Output the [x, y] coordinate of the center of the cell containing the given text.  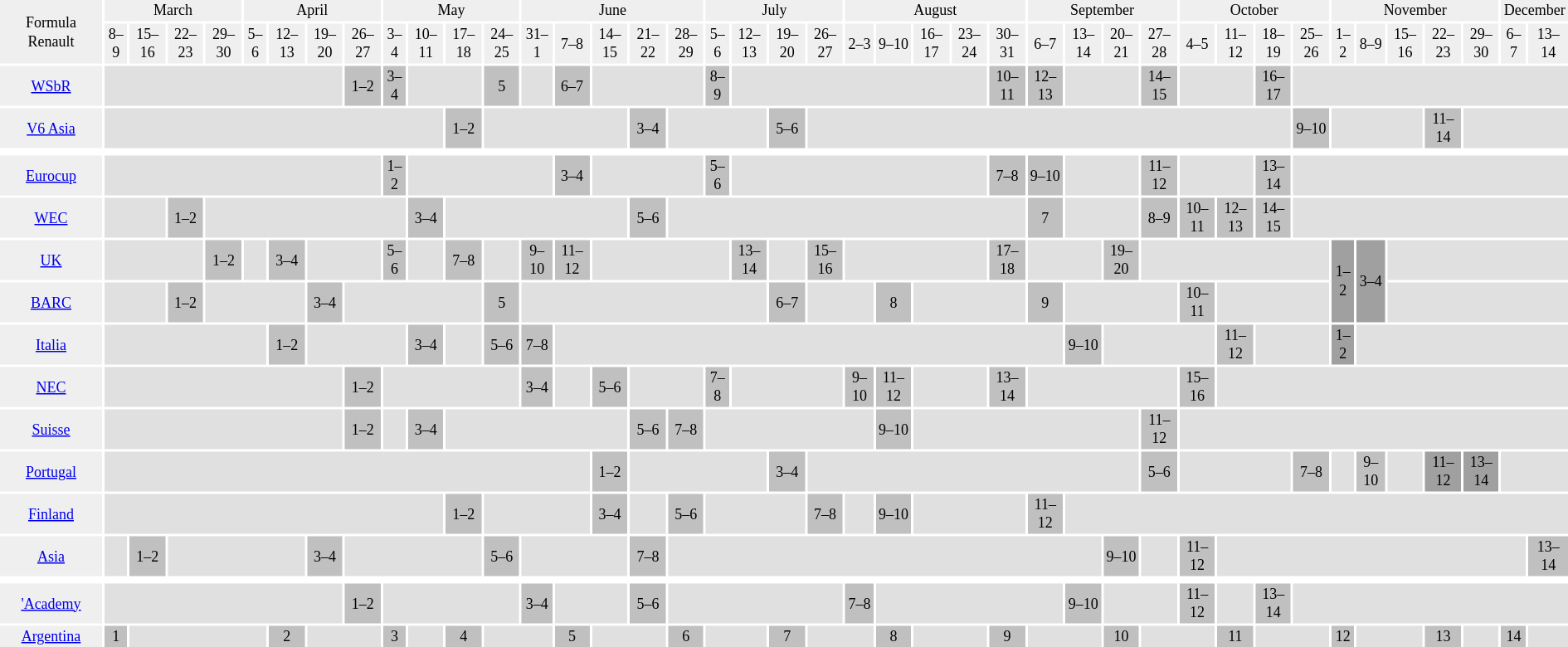
31–1 [537, 43]
December [1535, 11]
V6 Asia [51, 128]
WEC [51, 217]
Asia [51, 556]
WSbR [51, 86]
May [451, 11]
21–22 [647, 43]
July [775, 11]
September [1102, 11]
2 [287, 636]
March [173, 11]
Suisse [51, 430]
BARC [51, 302]
August [935, 11]
20–21 [1122, 43]
Finland [51, 514]
4–5 [1198, 43]
6 [685, 636]
25–26 [1311, 43]
12 [1342, 636]
1 [116, 636]
14 [1514, 636]
18–19 [1273, 43]
2–3 [859, 43]
April [312, 11]
Eurocup [51, 176]
30–31 [1007, 43]
October [1254, 11]
11–14 [1444, 128]
June [612, 11]
23–24 [969, 43]
Italia [51, 345]
4 [463, 636]
24–25 [501, 43]
28–29 [685, 43]
Argentina [51, 636]
Portugal [51, 471]
13 [1444, 636]
UK [51, 260]
'Academy [51, 604]
FormulaRenault [51, 32]
11 [1236, 636]
NEC [51, 387]
November [1415, 11]
3 [395, 636]
10 [1122, 636]
27–28 [1160, 43]
